Provide the [x, y] coordinate of the cell's center where the given text is located.  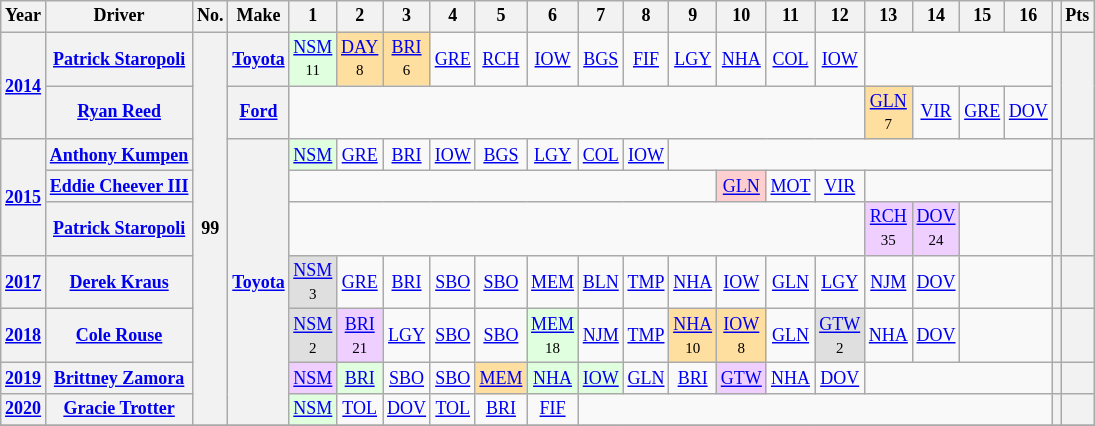
Anthony Kumpen [118, 154]
13 [888, 16]
Make [258, 16]
1 [313, 16]
Brittney Zamora [118, 378]
GTW2 [840, 336]
Eddie Cheever III [118, 186]
2020 [24, 410]
RCH [501, 59]
Derek Kraus [118, 282]
Gracie Trotter [118, 410]
NHA10 [693, 336]
Pts [1078, 16]
8 [646, 16]
4 [452, 16]
2019 [24, 378]
BLN [600, 282]
MOT [790, 186]
BRI6 [407, 59]
2014 [24, 86]
Cole Rouse [118, 336]
NSM2 [313, 336]
MEM18 [553, 336]
GTW [741, 378]
GLN7 [888, 113]
6 [553, 16]
Driver [118, 16]
BRI21 [360, 336]
12 [840, 16]
3 [407, 16]
11 [790, 16]
7 [600, 16]
NSM11 [313, 59]
2017 [24, 282]
15 [982, 16]
16 [1029, 16]
5 [501, 16]
2018 [24, 336]
10 [741, 16]
9 [693, 16]
NSM3 [313, 282]
RCH35 [888, 229]
2 [360, 16]
14 [936, 16]
DAY8 [360, 59]
IOW8 [741, 336]
Ford [258, 113]
DOV24 [936, 229]
Ryan Reed [118, 113]
99 [210, 228]
2015 [24, 197]
No. [210, 16]
Year [24, 16]
